Search for the cell housing the specified text and yield its (X, Y) center coordinate. 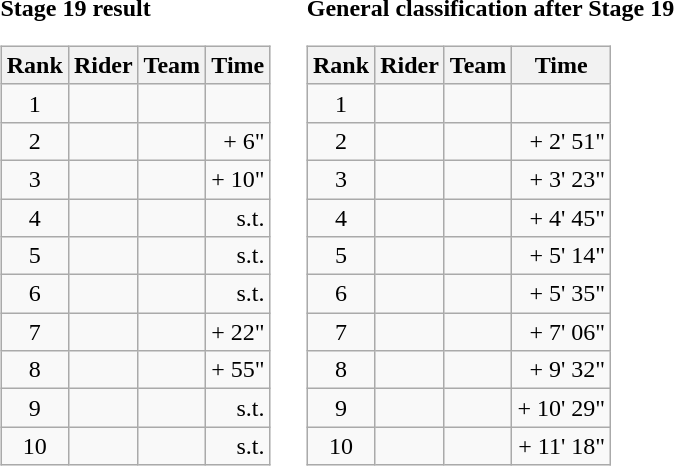
+ 11' 18" (562, 446)
+ 10" (238, 179)
+ 5' 35" (562, 294)
+ 9' 32" (562, 370)
+ 55" (238, 370)
+ 3' 23" (562, 179)
+ 7' 06" (562, 332)
+ 22" (238, 332)
+ 4' 45" (562, 217)
+ 6" (238, 141)
+ 5' 14" (562, 256)
+ 2' 51" (562, 141)
+ 10' 29" (562, 408)
